Capture the cell that displays the provided text and extract its (X, Y) central coordinate. 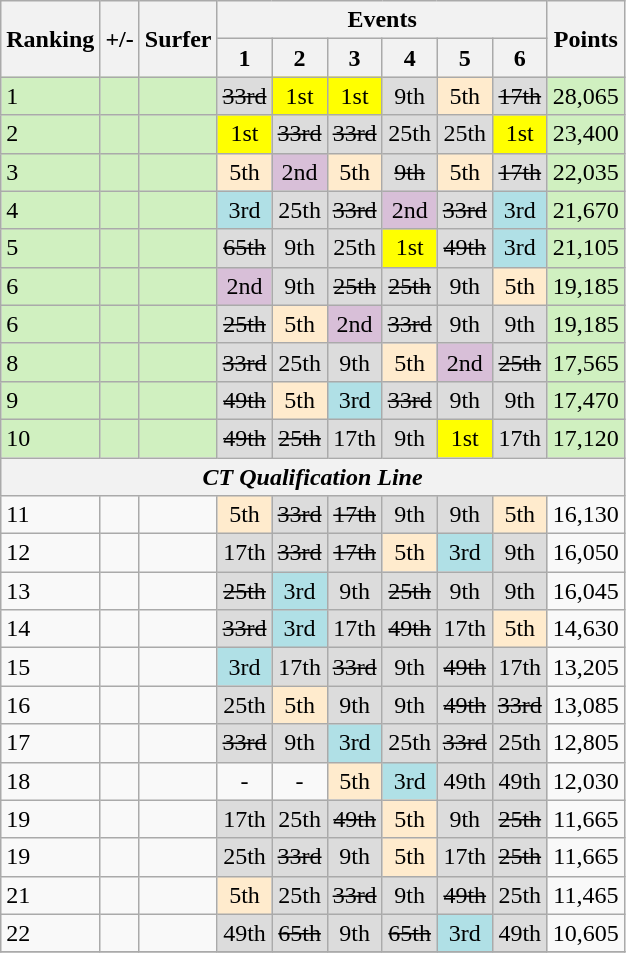
21,105 (586, 248)
16 (50, 705)
17 (50, 743)
13,085 (586, 705)
28,065 (586, 96)
21 (50, 895)
8 (50, 362)
15 (50, 667)
14,630 (586, 629)
16,050 (586, 553)
10,605 (586, 933)
Ranking (50, 39)
13,205 (586, 667)
14 (50, 629)
11 (50, 515)
Events (382, 20)
Surfer (178, 39)
16,045 (586, 591)
12 (50, 553)
13 (50, 591)
21,670 (586, 210)
12,030 (586, 781)
CT Qualification Line (313, 477)
23,400 (586, 134)
22 (50, 933)
12,805 (586, 743)
10 (50, 438)
22,035 (586, 172)
17,470 (586, 400)
11,465 (586, 895)
Points (586, 39)
17,565 (586, 362)
17,120 (586, 438)
9 (50, 400)
16,130 (586, 515)
18 (50, 781)
+/- (120, 39)
